Find where the given text appears and provide that cell's center as [x, y] coordinate. 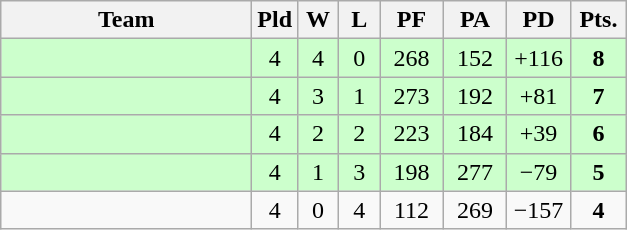
7 [598, 96]
277 [475, 172]
192 [475, 96]
152 [475, 58]
PF [412, 20]
Pld [275, 20]
PD [539, 20]
8 [598, 58]
L [360, 20]
Team [126, 20]
+81 [539, 96]
−79 [539, 172]
184 [475, 134]
+116 [539, 58]
268 [412, 58]
+39 [539, 134]
198 [412, 172]
269 [475, 210]
273 [412, 96]
223 [412, 134]
−157 [539, 210]
Pts. [598, 20]
6 [598, 134]
112 [412, 210]
5 [598, 172]
W [318, 20]
PA [475, 20]
